Capture the cell that displays the provided text and extract its [X, Y] central coordinate. 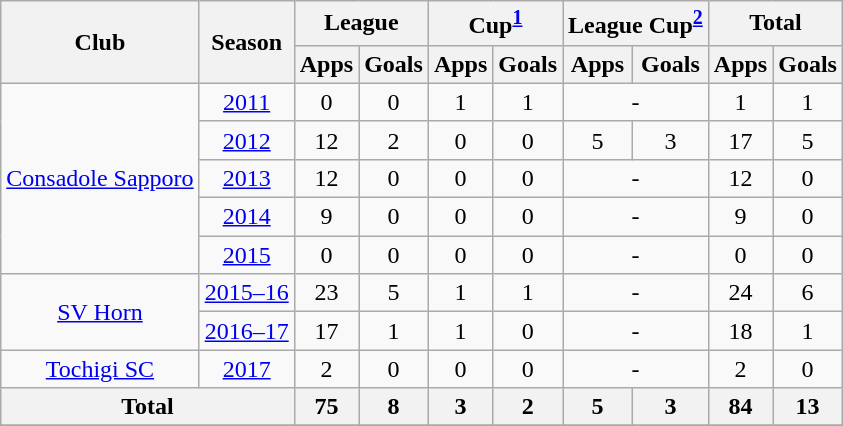
24 [740, 293]
13 [808, 407]
2012 [246, 140]
2016–17 [246, 331]
18 [740, 331]
75 [326, 407]
6 [808, 293]
Consadole Sapporo [100, 178]
23 [326, 293]
2017 [246, 369]
84 [740, 407]
2011 [246, 102]
League [361, 24]
8 [394, 407]
Season [246, 42]
Club [100, 42]
Cup1 [495, 24]
League Cup2 [636, 24]
2014 [246, 217]
SV Horn [100, 312]
2013 [246, 178]
2015 [246, 255]
2015–16 [246, 293]
Tochigi SC [100, 369]
